Locate the cell with the specified text and output its (x, y) center coordinate. 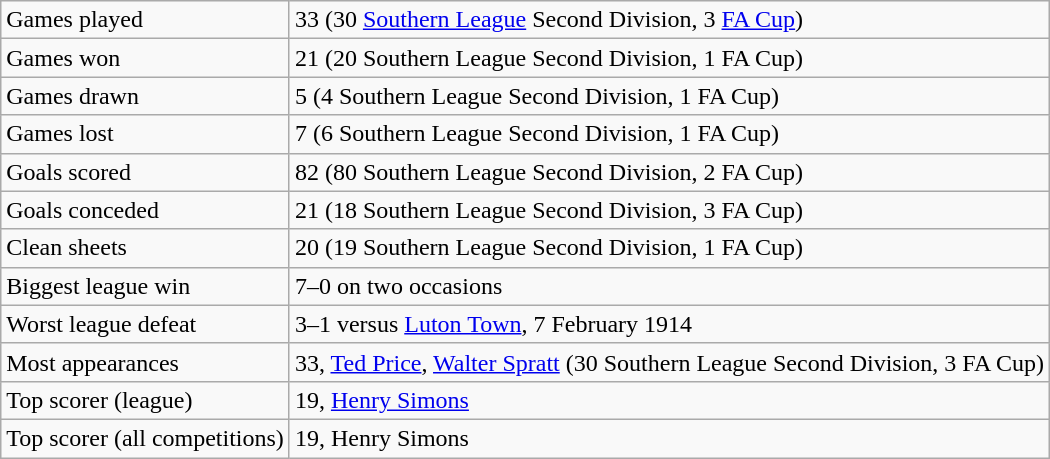
Games won (146, 58)
Worst league defeat (146, 324)
Top scorer (league) (146, 400)
Clean sheets (146, 248)
Top scorer (all competitions) (146, 438)
33 (30 Southern League Second Division, 3 FA Cup) (669, 20)
Games drawn (146, 96)
3–1 versus Luton Town, 7 February 1914 (669, 324)
Biggest league win (146, 286)
Games played (146, 20)
Most appearances (146, 362)
7–0 on two occasions (669, 286)
Games lost (146, 134)
7 (6 Southern League Second Division, 1 FA Cup) (669, 134)
5 (4 Southern League Second Division, 1 FA Cup) (669, 96)
21 (20 Southern League Second Division, 1 FA Cup) (669, 58)
Goals conceded (146, 210)
82 (80 Southern League Second Division, 2 FA Cup) (669, 172)
21 (18 Southern League Second Division, 3 FA Cup) (669, 210)
33, Ted Price, Walter Spratt (30 Southern League Second Division, 3 FA Cup) (669, 362)
20 (19 Southern League Second Division, 1 FA Cup) (669, 248)
Goals scored (146, 172)
